Output the [X, Y] coordinate of the center of the cell containing the given text.  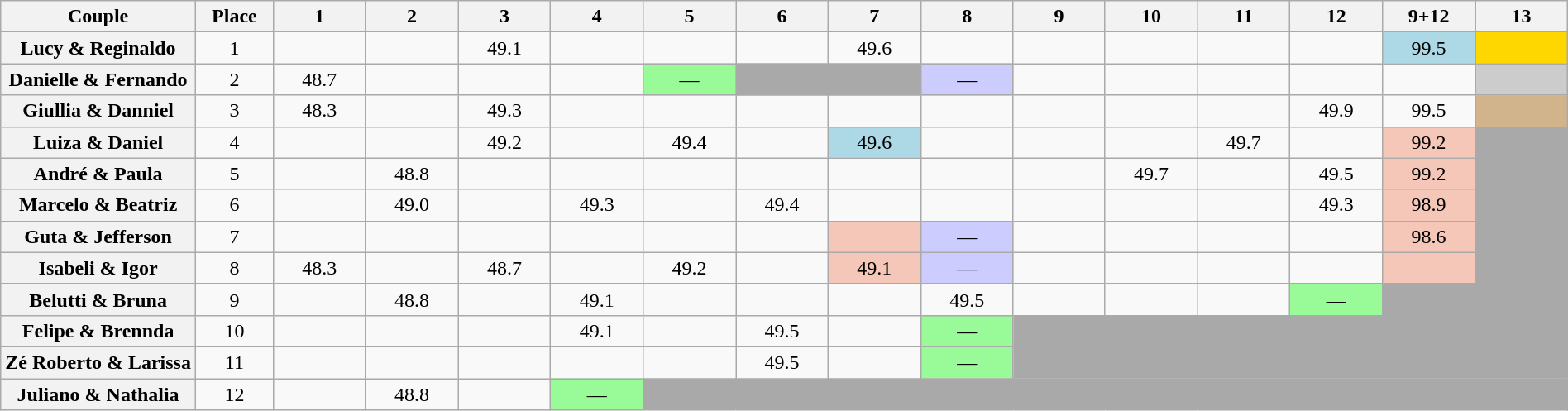
Couple [98, 17]
André & Paula [98, 174]
Zé Roberto & Larissa [98, 362]
Lucy & Reginaldo [98, 48]
98.6 [1429, 237]
Giullia & Danniel [98, 111]
Place [234, 17]
49.0 [412, 205]
98.9 [1429, 205]
Juliano & Nathalia [98, 394]
Isabeli & Igor [98, 268]
Felipe & Brennda [98, 331]
13 [1522, 17]
49.9 [1336, 111]
Marcelo & Beatriz [98, 205]
9+12 [1429, 17]
Luiza & Daniel [98, 142]
Danielle & Fernando [98, 79]
Belutti & Bruna [98, 299]
Guta & Jefferson [98, 237]
